For the text-containing cell, return its midpoint in (X, Y) coordinate format. 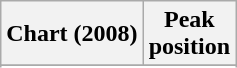
Peakposition (189, 34)
Chart (2008) (72, 34)
